Locate the cell with the specified text and output its [X, Y] center coordinate. 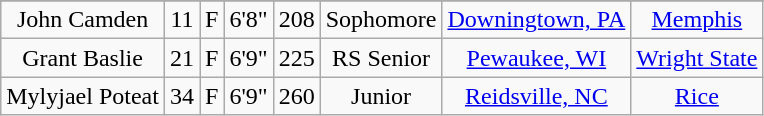
RS Senior [381, 58]
Grant Baslie [83, 58]
260 [296, 96]
Reidsville, NC [536, 96]
34 [182, 96]
Wright State [697, 58]
Pewaukee, WI [536, 58]
11 [182, 20]
Rice [697, 96]
6'8" [248, 20]
Downingtown, PA [536, 20]
John Camden [83, 20]
21 [182, 58]
Sophomore [381, 20]
Junior [381, 96]
208 [296, 20]
Mylyjael Poteat [83, 96]
Memphis [697, 20]
225 [296, 58]
